Output the [X, Y] coordinate of the center of the cell containing the given text.  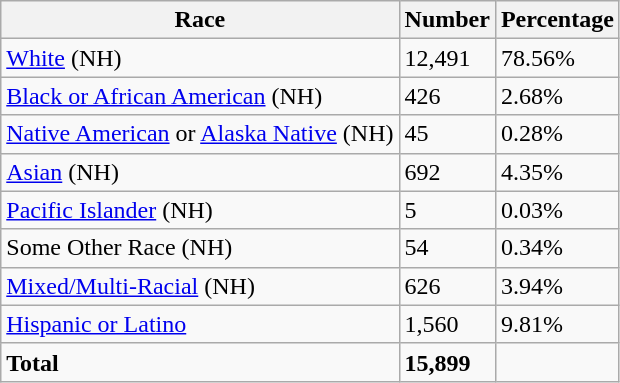
Pacific Islander (NH) [200, 210]
Total [200, 362]
Asian (NH) [200, 172]
3.94% [557, 286]
Hispanic or Latino [200, 324]
Some Other Race (NH) [200, 248]
12,491 [447, 58]
Black or African American (NH) [200, 96]
426 [447, 96]
0.34% [557, 248]
Percentage [557, 20]
Mixed/Multi-Racial (NH) [200, 286]
Race [200, 20]
Number [447, 20]
2.68% [557, 96]
54 [447, 248]
78.56% [557, 58]
5 [447, 210]
0.03% [557, 210]
692 [447, 172]
4.35% [557, 172]
15,899 [447, 362]
Native American or Alaska Native (NH) [200, 134]
626 [447, 286]
45 [447, 134]
White (NH) [200, 58]
9.81% [557, 324]
0.28% [557, 134]
1,560 [447, 324]
